Pinpoint the cell where the given text exists, returning its (X, Y) midpoint coordinate. 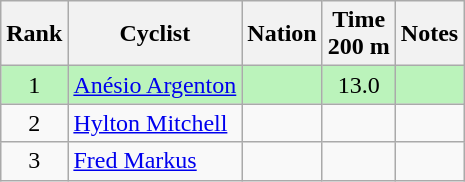
Notes (429, 34)
Anésio Argenton (155, 85)
13.0 (358, 85)
3 (34, 161)
1 (34, 85)
Hylton Mitchell (155, 123)
2 (34, 123)
Cyclist (155, 34)
Fred Markus (155, 161)
Rank (34, 34)
Time200 m (358, 34)
Nation (282, 34)
